Search for the cell housing the specified text and yield its (X, Y) center coordinate. 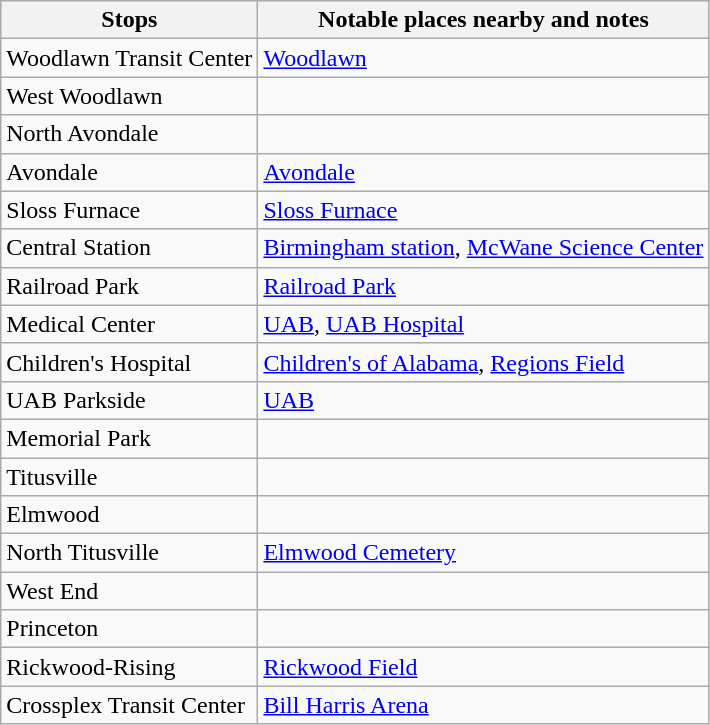
Stops (130, 20)
Woodlawn (484, 58)
West End (130, 591)
Children's of Alabama, Regions Field (484, 362)
Medical Center (130, 324)
North Avondale (130, 134)
Titusville (130, 477)
UAB, UAB Hospital (484, 324)
North Titusville (130, 553)
Rickwood Field (484, 667)
Memorial Park (130, 438)
Princeton (130, 629)
Elmwood (130, 515)
Woodlawn Transit Center (130, 58)
UAB Parkside (130, 400)
Notable places nearby and notes (484, 20)
Birmingham station, McWane Science Center (484, 248)
UAB (484, 400)
West Woodlawn (130, 96)
Children's Hospital (130, 362)
Rickwood-Rising (130, 667)
Crossplex Transit Center (130, 705)
Elmwood Cemetery (484, 553)
Bill Harris Arena (484, 705)
Central Station (130, 248)
